Scan for the cell matching the given text and deliver its (x, y) coordinate at center. 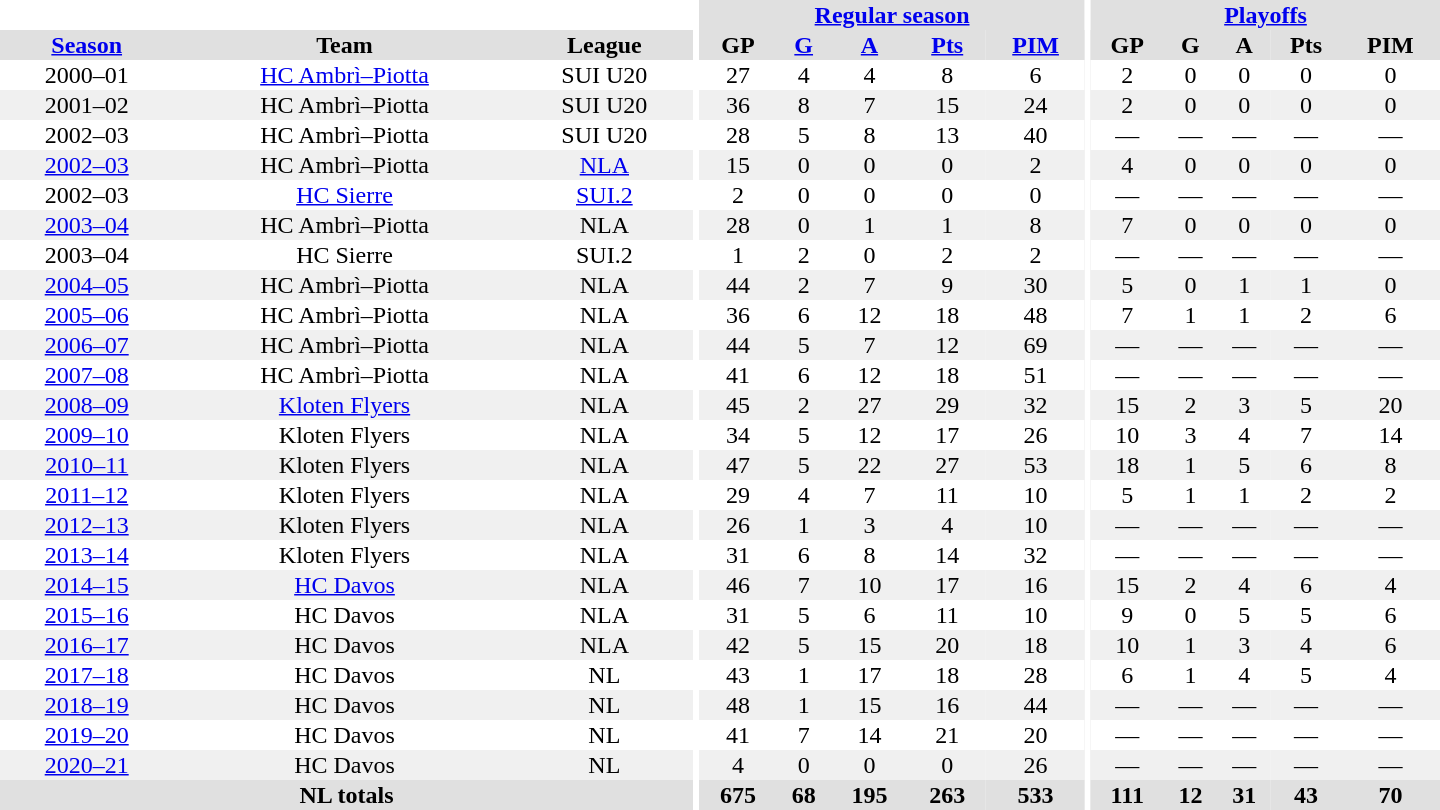
533 (1036, 795)
Season (86, 45)
51 (1036, 375)
2006–07 (86, 345)
40 (1036, 135)
Playoffs (1266, 15)
22 (870, 465)
Regular season (892, 15)
2020–21 (86, 765)
24 (1036, 105)
21 (947, 735)
2008–09 (86, 405)
53 (1036, 465)
69 (1036, 345)
68 (804, 795)
2011–12 (86, 495)
Team (344, 45)
42 (738, 645)
2014–15 (86, 585)
263 (947, 795)
2009–10 (86, 435)
195 (870, 795)
111 (1127, 795)
45 (738, 405)
2016–17 (86, 645)
2005–06 (86, 315)
30 (1036, 285)
2018–19 (86, 705)
NL totals (346, 795)
70 (1390, 795)
46 (738, 585)
2000–01 (86, 75)
League (604, 45)
2007–08 (86, 375)
2019–20 (86, 735)
675 (738, 795)
47 (738, 465)
2013–14 (86, 555)
2012–13 (86, 525)
2004–05 (86, 285)
2017–18 (86, 675)
34 (738, 435)
2010–11 (86, 465)
13 (947, 135)
2001–02 (86, 105)
2015–16 (86, 615)
